Return [x, y] of the center of cell containing provided text 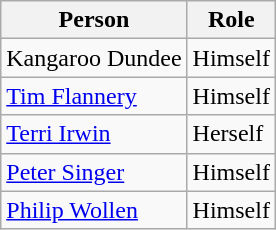
Herself [231, 134]
Kangaroo Dundee [94, 58]
Role [231, 20]
Person [94, 20]
Tim Flannery [94, 96]
Peter Singer [94, 172]
Terri Irwin [94, 134]
Philip Wollen [94, 210]
